Scan for the cell matching the given text and deliver its (x, y) coordinate at center. 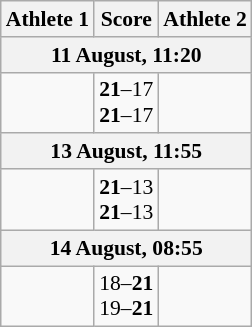
13 August, 11:55 (126, 152)
14 August, 08:55 (126, 248)
Athlete 1 (48, 19)
11 August, 11:20 (126, 55)
Score (126, 19)
21–1721–17 (126, 102)
21–1321–13 (126, 200)
18–2119–21 (126, 296)
Athlete 2 (204, 19)
